Capture the cell that displays the provided text and extract its (X, Y) central coordinate. 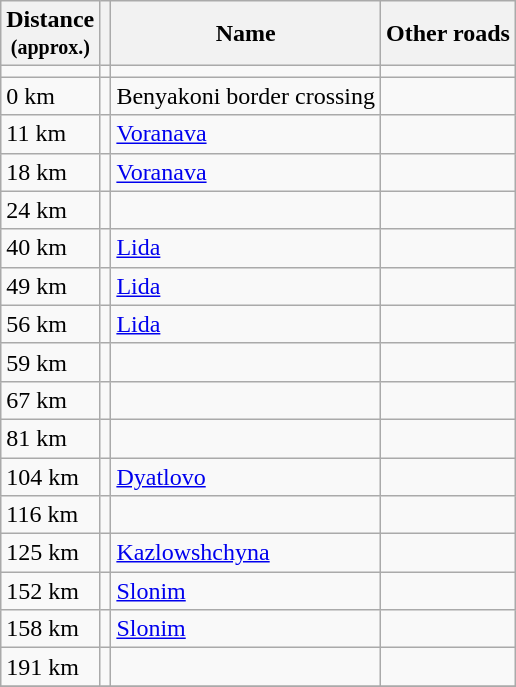
Distance(approx.) (50, 34)
Kazlowshchyna (246, 553)
24 km (50, 210)
Dyatlovo (246, 477)
158 km (50, 629)
152 km (50, 591)
18 km (50, 172)
59 km (50, 362)
116 km (50, 515)
125 km (50, 553)
191 km (50, 667)
Name (246, 34)
Other roads (448, 34)
40 km (50, 248)
81 km (50, 438)
104 km (50, 477)
67 km (50, 400)
49 km (50, 286)
56 km (50, 324)
11 km (50, 134)
Benyakoni border crossing (246, 96)
0 km (50, 96)
